Capture the cell that displays the provided text and extract its [x, y] central coordinate. 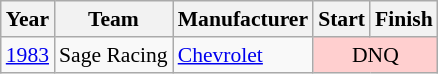
Sage Racing [114, 55]
Chevrolet [243, 55]
Year [28, 19]
1983 [28, 55]
Finish [404, 19]
Manufacturer [243, 19]
Start [342, 19]
Team [114, 19]
DNQ [376, 55]
